Scan for the cell matching the given text and deliver its (X, Y) coordinate at center. 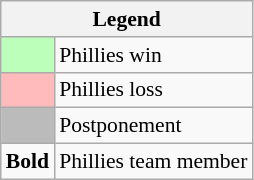
Legend (127, 19)
Bold (28, 162)
Postponement (153, 126)
Phillies team member (153, 162)
Phillies loss (153, 90)
Phillies win (153, 55)
